Detect which cell encompasses the target text, then output its [x, y] center coordinate. 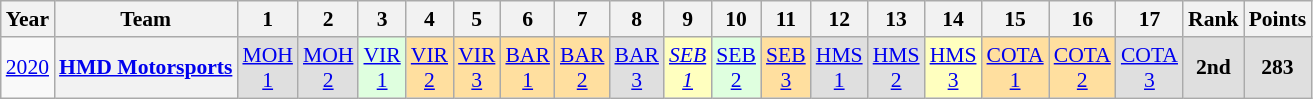
2nd [1214, 68]
16 [1082, 19]
MOH2 [328, 68]
VIR3 [476, 68]
6 [528, 19]
SEB2 [736, 68]
SEB3 [786, 68]
VIR1 [382, 68]
2 [328, 19]
HMD Motorsports [146, 68]
1 [268, 19]
MOH1 [268, 68]
4 [430, 19]
13 [896, 19]
BAR3 [636, 68]
Team [146, 19]
VIR2 [430, 68]
5 [476, 19]
9 [688, 19]
COTA2 [1082, 68]
COTA1 [1016, 68]
2020 [28, 68]
17 [1150, 19]
12 [840, 19]
SEB1 [688, 68]
15 [1016, 19]
HMS2 [896, 68]
283 [1278, 68]
HMS3 [954, 68]
Year [28, 19]
COTA3 [1150, 68]
Points [1278, 19]
Rank [1214, 19]
14 [954, 19]
BAR2 [582, 68]
8 [636, 19]
10 [736, 19]
7 [582, 19]
HMS1 [840, 68]
3 [382, 19]
BAR1 [528, 68]
11 [786, 19]
